Search for the cell housing the specified text and yield its [X, Y] center coordinate. 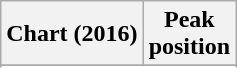
Chart (2016) [72, 34]
Peakposition [189, 34]
